Detect which cell encompasses the target text, then output its (X, Y) center coordinate. 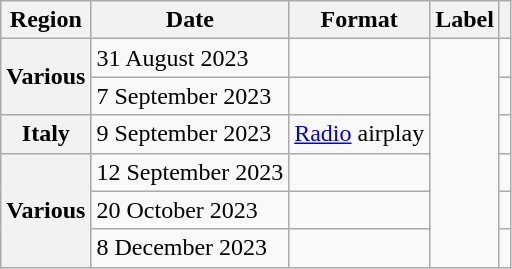
12 September 2023 (190, 172)
Radio airplay (360, 134)
7 September 2023 (190, 96)
Label (465, 20)
31 August 2023 (190, 58)
8 December 2023 (190, 248)
Format (360, 20)
20 October 2023 (190, 210)
Region (46, 20)
9 September 2023 (190, 134)
Date (190, 20)
Italy (46, 134)
